For the text-containing cell, return its midpoint in (x, y) coordinate format. 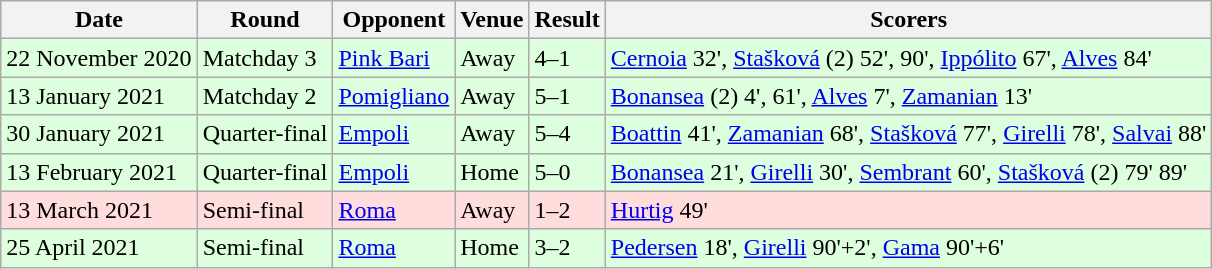
5–4 (567, 134)
Venue (492, 20)
13 February 2021 (99, 172)
Scorers (908, 20)
Pedersen 18', Girelli 90'+2', Gama 90'+6' (908, 248)
Bonansea (2) 4', 61', Alves 7', Zamanian 13' (908, 96)
1–2 (567, 210)
Pomigliano (394, 96)
3–2 (567, 248)
4–1 (567, 58)
Bonansea 21', Girelli 30', Sembrant 60', Stašková (2) 79' 89' (908, 172)
13 January 2021 (99, 96)
Opponent (394, 20)
Date (99, 20)
Cernoia 32', Stašková (2) 52', 90', Ippólito 67', Alves 84' (908, 58)
30 January 2021 (99, 134)
Result (567, 20)
5–0 (567, 172)
Hurtig 49' (908, 210)
Round (265, 20)
Matchday 2 (265, 96)
25 April 2021 (99, 248)
5–1 (567, 96)
22 November 2020 (99, 58)
Boattin 41', Zamanian 68', Stašková 77', Girelli 78', Salvai 88' (908, 134)
Matchday 3 (265, 58)
13 March 2021 (99, 210)
Pink Bari (394, 58)
